Provide the [x, y] coordinate of the cell's center where the given text is located.  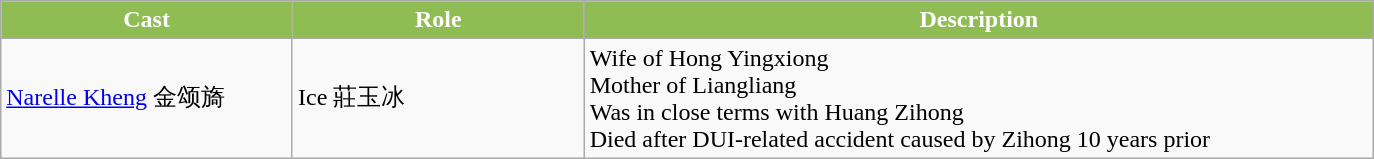
Role [438, 20]
Description [978, 20]
Cast [147, 20]
Ice 莊玉冰 [438, 98]
Narelle Kheng 金颂旖 [147, 98]
Wife of Hong Yingxiong Mother of Liangliang Was in close terms with Huang Zihong Died after DUI-related accident caused by Zihong 10 years prior [978, 98]
